Scan for the cell matching the given text and deliver its (X, Y) coordinate at center. 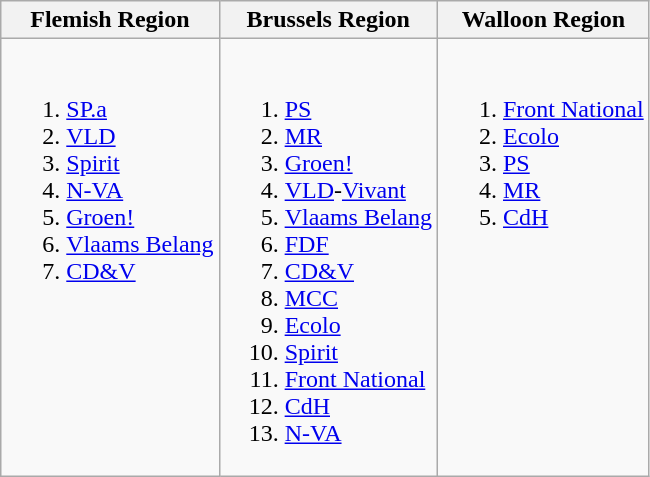
Walloon Region (543, 20)
Flemish Region (110, 20)
Front NationalEcoloPSMRCdH (543, 258)
Brussels Region (328, 20)
PSMRGroen!VLD-VivantVlaams BelangFDFCD&VMCCEcoloSpiritFront NationalCdHN-VA (328, 258)
SP.aVLDSpiritN-VAGroen!Vlaams BelangCD&V (110, 258)
